Scan for the cell matching the given text and deliver its (X, Y) coordinate at center. 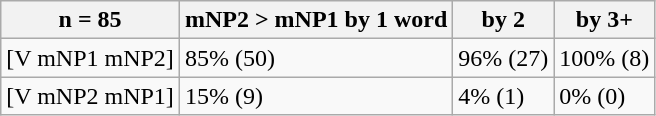
0% (0) (604, 96)
96% (27) (504, 58)
4% (1) (504, 96)
85% (50) (316, 58)
[V mNP1 mNP2] (90, 58)
mNP2 > mNP1 by 1 word (316, 20)
by 2 (504, 20)
100% (8) (604, 58)
15% (9) (316, 96)
by 3+ (604, 20)
[V mNP2 mNP1] (90, 96)
n = 85 (90, 20)
